Scan for the cell matching the given text and deliver its (X, Y) coordinate at center. 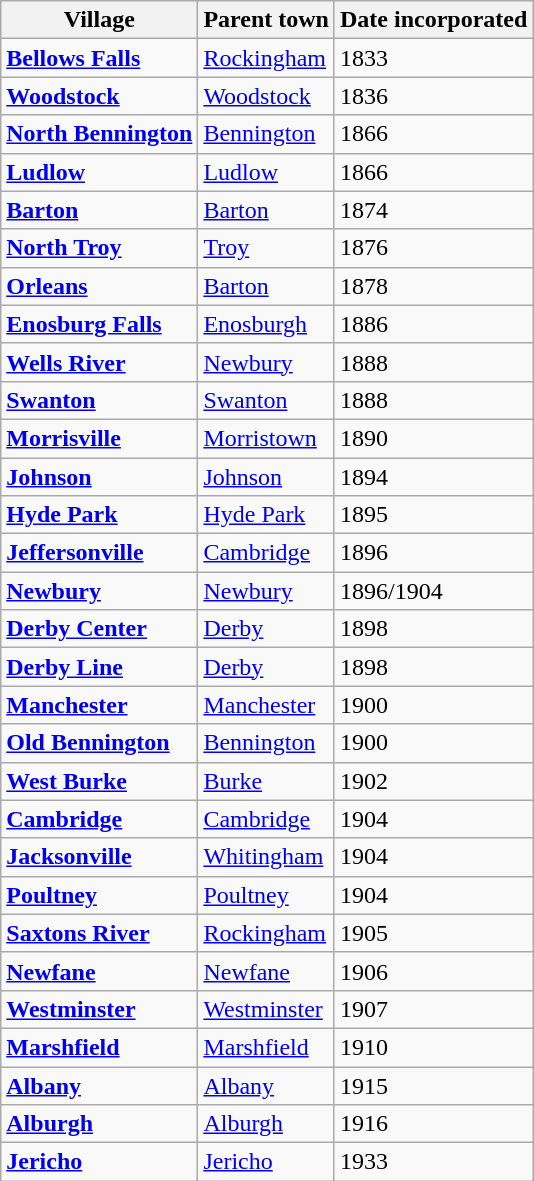
1906 (433, 971)
Parent town (266, 20)
Saxtons River (100, 933)
1907 (433, 1009)
Enosburg Falls (100, 324)
Derby Line (100, 667)
1915 (433, 1085)
Old Bennington (100, 743)
Morrisville (100, 438)
Morristown (266, 438)
1896 (433, 553)
Orleans (100, 286)
1876 (433, 248)
1933 (433, 1162)
Wells River (100, 362)
Village (100, 20)
Jacksonville (100, 857)
1905 (433, 933)
1878 (433, 286)
Date incorporated (433, 20)
1836 (433, 96)
Troy (266, 248)
Bellows Falls (100, 58)
West Burke (100, 781)
1894 (433, 477)
North Bennington (100, 134)
1890 (433, 438)
1874 (433, 210)
1910 (433, 1047)
Derby Center (100, 629)
Enosburgh (266, 324)
1895 (433, 515)
1833 (433, 58)
Whitingham (266, 857)
Jeffersonville (100, 553)
1886 (433, 324)
1902 (433, 781)
1896/1904 (433, 591)
1916 (433, 1124)
North Troy (100, 248)
Burke (266, 781)
